Scan for the cell matching the given text and deliver its [x, y] coordinate at center. 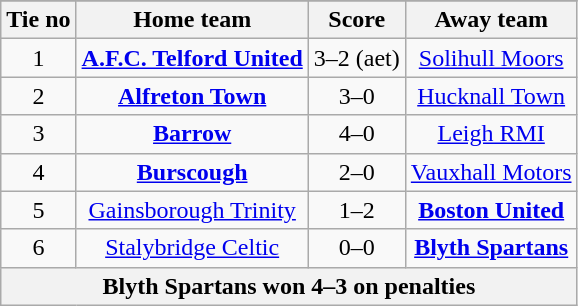
Alfreton Town [192, 96]
Leigh RMI [491, 134]
1 [38, 58]
2–0 [356, 172]
4 [38, 172]
Score [356, 20]
Boston United [491, 210]
3–2 (aet) [356, 58]
Vauxhall Motors [491, 172]
A.F.C. Telford United [192, 58]
5 [38, 210]
Hucknall Town [491, 96]
Blyth Spartans won 4–3 on penalties [289, 286]
6 [38, 248]
Gainsborough Trinity [192, 210]
Away team [491, 20]
0–0 [356, 248]
2 [38, 96]
Blyth Spartans [491, 248]
4–0 [356, 134]
Tie no [38, 20]
Barrow [192, 134]
3–0 [356, 96]
Stalybridge Celtic [192, 248]
1–2 [356, 210]
Burscough [192, 172]
Solihull Moors [491, 58]
Home team [192, 20]
3 [38, 134]
